Search for the cell housing the specified text and yield its [X, Y] center coordinate. 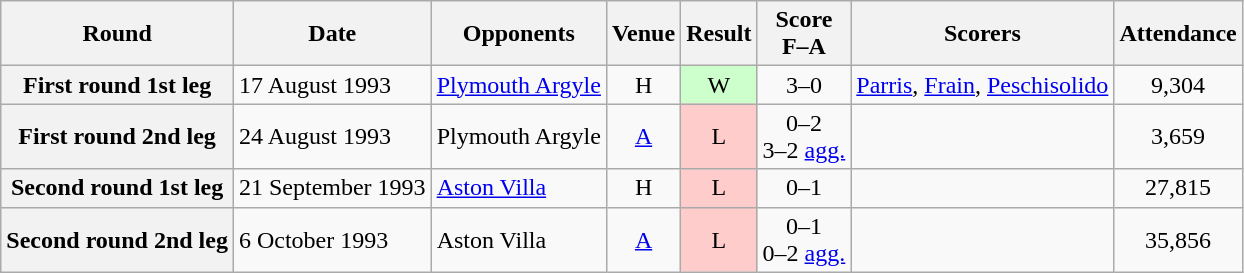
W [719, 85]
Second round 1st leg [118, 188]
0–23–2 agg. [804, 136]
Parris, Frain, Peschisolido [982, 85]
Scorers [982, 34]
0–10–2 agg. [804, 240]
9,304 [1178, 85]
Opponents [518, 34]
27,815 [1178, 188]
Second round 2nd leg [118, 240]
21 September 1993 [332, 188]
Date [332, 34]
35,856 [1178, 240]
Venue [643, 34]
24 August 1993 [332, 136]
17 August 1993 [332, 85]
3,659 [1178, 136]
3–0 [804, 85]
First round 2nd leg [118, 136]
ScoreF–A [804, 34]
Result [719, 34]
First round 1st leg [118, 85]
6 October 1993 [332, 240]
0–1 [804, 188]
Round [118, 34]
Attendance [1178, 34]
